Capture the cell that displays the provided text and extract its (x, y) central coordinate. 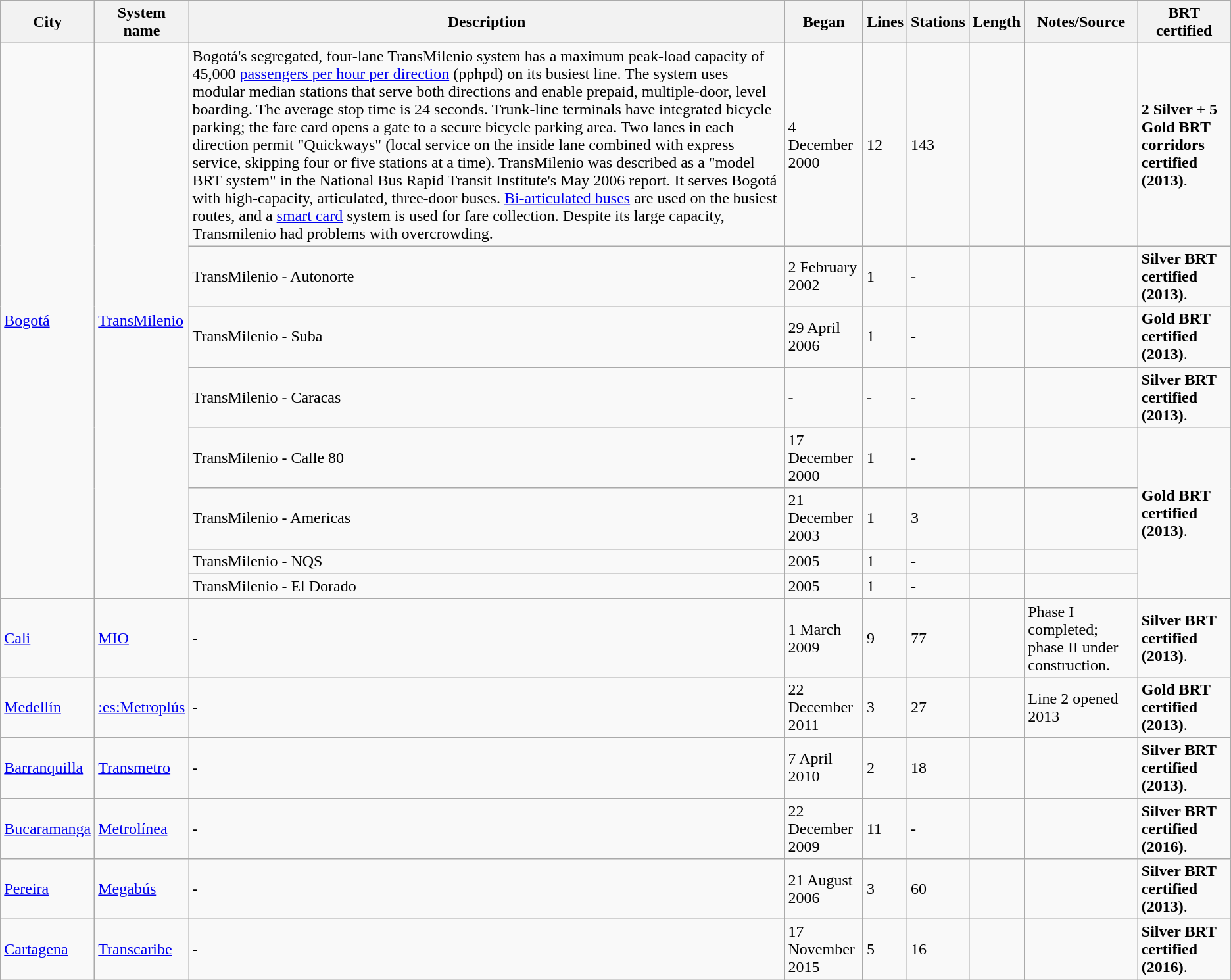
Phase I completed; phase II under construction. (1081, 638)
Line 2 opened 2013 (1081, 707)
Medellín (47, 707)
Notes/Source (1081, 22)
:es:Metroplús (142, 707)
Transcaribe (142, 950)
Pereira (47, 889)
TransMilenio - Suba (487, 337)
City (47, 22)
TransMilenio - El Dorado (487, 586)
Cartagena (47, 950)
Megabús (142, 889)
22 December 2009 (823, 829)
2 February 2002 (823, 276)
60 (938, 889)
Bucaramanga (47, 829)
TransMilenio - Calle 80 (487, 458)
Lines (885, 22)
4 December 2000 (823, 145)
12 (885, 145)
7 April 2010 (823, 768)
TransMilenio - Caracas (487, 397)
MIO (142, 638)
TransMilenio - Americas (487, 518)
1 March 2009 (823, 638)
Bogotá (47, 321)
29 April 2006 (823, 337)
9 (885, 638)
18 (938, 768)
Stations (938, 22)
11 (885, 829)
Metrolínea (142, 829)
Description (487, 22)
Began (823, 22)
Barranquilla (47, 768)
21 December 2003 (823, 518)
Cali (47, 638)
TransMilenio - NQS (487, 561)
BRT certified (1184, 22)
TransMilenio (142, 321)
TransMilenio - Autonorte (487, 276)
27 (938, 707)
2 Silver + 5 Gold BRT corridors certified (2013). (1184, 145)
Length (996, 22)
Transmetro (142, 768)
System name (142, 22)
5 (885, 950)
77 (938, 638)
16 (938, 950)
143 (938, 145)
17 November 2015 (823, 950)
2 (885, 768)
21 August 2006 (823, 889)
22 December 2011 (823, 707)
17 December 2000 (823, 458)
